Extract the (X, Y) coordinate from the center of the cell holding the provided text.  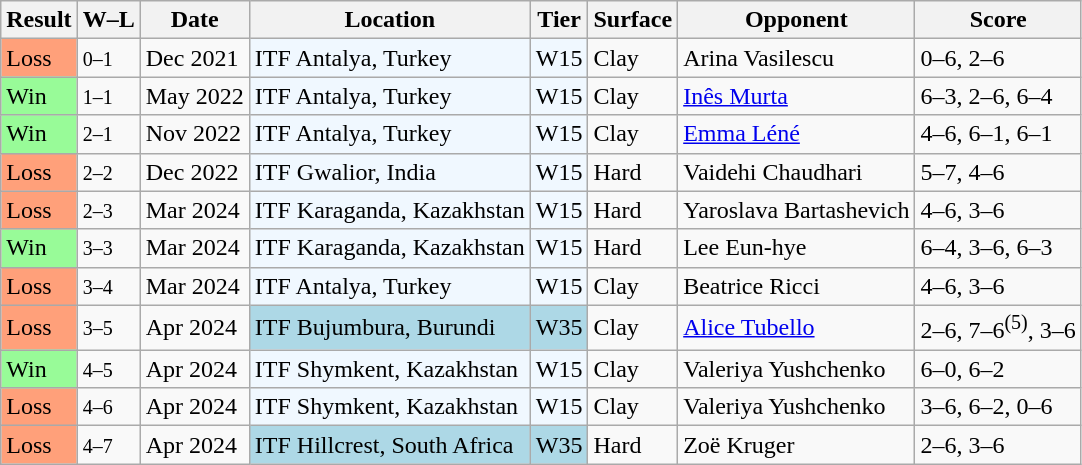
Inês Murta (796, 96)
ITF Hillcrest, South Africa (390, 445)
Alice Tubello (796, 328)
Yaroslava Bartashevich (796, 210)
Lee Eun-hye (796, 248)
Opponent (796, 20)
ITF Gwalior, India (390, 172)
Date (194, 20)
2–6, 3–6 (998, 445)
6–3, 2–6, 6–4 (998, 96)
3–3 (108, 248)
4–7 (108, 445)
Nov 2022 (194, 134)
Vaidehi Chaudhari (796, 172)
4–5 (108, 369)
W–L (108, 20)
Beatrice Ricci (796, 286)
0–1 (108, 58)
Arina Vasilescu (796, 58)
2–1 (108, 134)
4–6 (108, 407)
2–3 (108, 210)
3–4 (108, 286)
2–2 (108, 172)
ITF Bujumbura, Burundi (390, 328)
Surface (633, 20)
6–0, 6–2 (998, 369)
4–6, 6–1, 6–1 (998, 134)
Dec 2021 (194, 58)
0–6, 2–6 (998, 58)
2–6, 7–6(5), 3–6 (998, 328)
May 2022 (194, 96)
Dec 2022 (194, 172)
5–7, 4–6 (998, 172)
Emma Léné (796, 134)
6–4, 3–6, 6–3 (998, 248)
Location (390, 20)
3–6, 6–2, 0–6 (998, 407)
3–5 (108, 328)
Zoë Kruger (796, 445)
Score (998, 20)
Result (39, 20)
1–1 (108, 96)
Tier (559, 20)
